Return the [x, y] coordinate for the center point of the cell that contains the specified text.  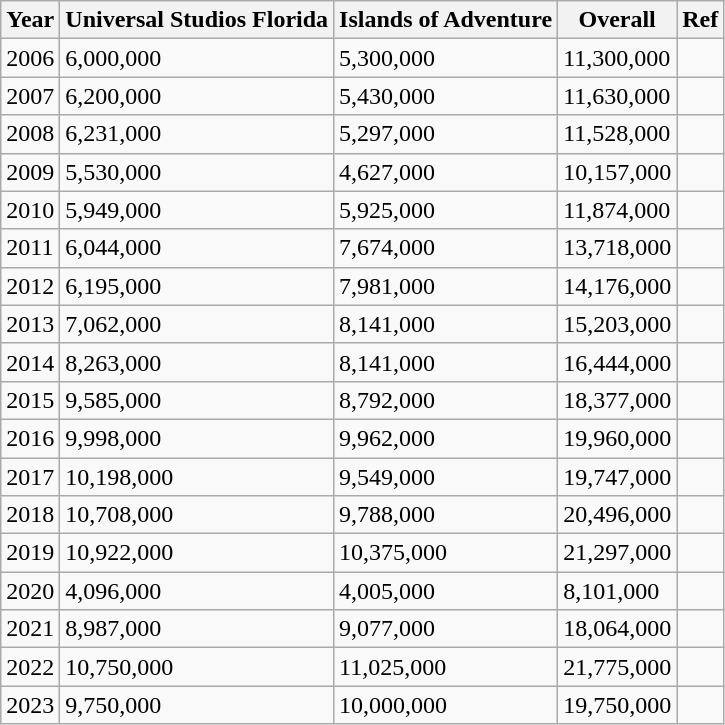
11,300,000 [618, 58]
19,960,000 [618, 438]
10,750,000 [197, 667]
2020 [30, 591]
2011 [30, 248]
10,375,000 [446, 553]
6,000,000 [197, 58]
5,297,000 [446, 134]
11,874,000 [618, 210]
6,195,000 [197, 286]
Universal Studios Florida [197, 20]
9,585,000 [197, 400]
2006 [30, 58]
10,198,000 [197, 477]
9,962,000 [446, 438]
2008 [30, 134]
8,987,000 [197, 629]
14,176,000 [618, 286]
5,925,000 [446, 210]
2012 [30, 286]
11,630,000 [618, 96]
4,005,000 [446, 591]
11,528,000 [618, 134]
4,627,000 [446, 172]
9,549,000 [446, 477]
Ref [700, 20]
13,718,000 [618, 248]
7,674,000 [446, 248]
7,981,000 [446, 286]
9,077,000 [446, 629]
Overall [618, 20]
2017 [30, 477]
6,231,000 [197, 134]
10,708,000 [197, 515]
21,297,000 [618, 553]
2021 [30, 629]
10,000,000 [446, 705]
2019 [30, 553]
Year [30, 20]
11,025,000 [446, 667]
2007 [30, 96]
2016 [30, 438]
20,496,000 [618, 515]
7,062,000 [197, 324]
10,922,000 [197, 553]
15,203,000 [618, 324]
6,044,000 [197, 248]
4,096,000 [197, 591]
8,792,000 [446, 400]
5,300,000 [446, 58]
8,101,000 [618, 591]
2013 [30, 324]
5,430,000 [446, 96]
2015 [30, 400]
19,750,000 [618, 705]
2010 [30, 210]
18,064,000 [618, 629]
9,788,000 [446, 515]
16,444,000 [618, 362]
10,157,000 [618, 172]
18,377,000 [618, 400]
2014 [30, 362]
2023 [30, 705]
9,998,000 [197, 438]
8,263,000 [197, 362]
2018 [30, 515]
21,775,000 [618, 667]
2009 [30, 172]
19,747,000 [618, 477]
2022 [30, 667]
Islands of Adventure [446, 20]
5,530,000 [197, 172]
9,750,000 [197, 705]
6,200,000 [197, 96]
5,949,000 [197, 210]
